For the text-containing cell, return its midpoint in (X, Y) coordinate format. 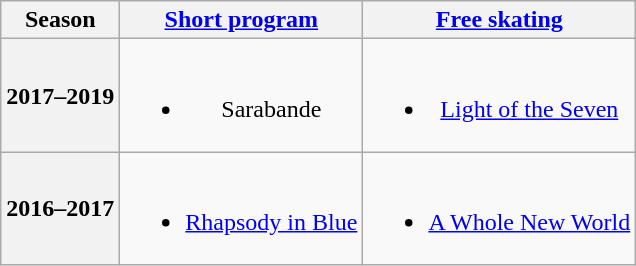
Season (60, 20)
2016–2017 (60, 208)
A Whole New World (500, 208)
2017–2019 (60, 96)
Light of the Seven (500, 96)
Free skating (500, 20)
Sarabande (242, 96)
Rhapsody in Blue (242, 208)
Short program (242, 20)
